Find where the given text appears and provide that cell's center as (X, Y) coordinate. 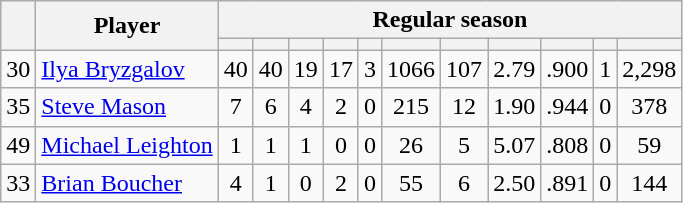
.900 (568, 69)
26 (410, 145)
19 (306, 69)
1066 (410, 69)
Ilya Bryzgalov (127, 69)
5.07 (514, 145)
Player (127, 26)
12 (464, 107)
2.79 (514, 69)
144 (650, 183)
33 (18, 183)
.891 (568, 183)
Steve Mason (127, 107)
7 (236, 107)
Regular season (450, 20)
3 (370, 69)
2.50 (514, 183)
30 (18, 69)
.808 (568, 145)
107 (464, 69)
2,298 (650, 69)
17 (340, 69)
215 (410, 107)
Michael Leighton (127, 145)
35 (18, 107)
378 (650, 107)
5 (464, 145)
55 (410, 183)
Brian Boucher (127, 183)
59 (650, 145)
49 (18, 145)
1.90 (514, 107)
.944 (568, 107)
